Determine the [X, Y] coordinate at the center of the cell enclosing the given text.  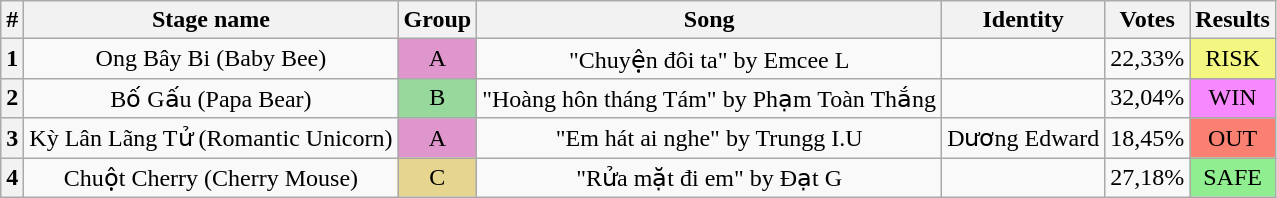
3 [12, 138]
Group [438, 20]
Identity [1024, 20]
Kỳ Lân Lãng Tử (Romantic Unicorn) [211, 138]
B [438, 98]
SAFE [1233, 178]
Song [710, 20]
32,04% [1148, 98]
# [12, 20]
RISK [1233, 59]
"Em hát ai nghe" by Trungg I.U [710, 138]
18,45% [1148, 138]
"Hoàng hôn tháng Tám" by Phạm Toàn Thắng [710, 98]
4 [12, 178]
Results [1233, 20]
Bố Gấu (Papa Bear) [211, 98]
2 [12, 98]
Stage name [211, 20]
C [438, 178]
"Chuyện đôi ta" by Emcee L [710, 59]
Votes [1148, 20]
Ong Bây Bi (Baby Bee) [211, 59]
Dương Edward [1024, 138]
22,33% [1148, 59]
27,18% [1148, 178]
"Rửa mặt đi em" by Đạt G [710, 178]
Chuột Cherry (Cherry Mouse) [211, 178]
1 [12, 59]
WIN [1233, 98]
OUT [1233, 138]
